Identify which cell holds the provided text, then report its [X, Y] central coordinate. 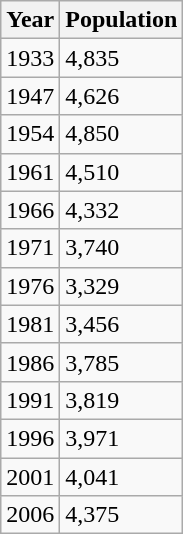
3,329 [122, 286]
4,375 [122, 515]
1961 [30, 172]
4,835 [122, 58]
3,456 [122, 324]
1954 [30, 134]
4,850 [122, 134]
1991 [30, 400]
Year [30, 20]
1966 [30, 210]
2006 [30, 515]
1947 [30, 96]
4,510 [122, 172]
1933 [30, 58]
1996 [30, 438]
3,971 [122, 438]
4,626 [122, 96]
3,740 [122, 248]
1976 [30, 286]
1986 [30, 362]
1981 [30, 324]
2001 [30, 477]
3,785 [122, 362]
4,041 [122, 477]
3,819 [122, 400]
4,332 [122, 210]
Population [122, 20]
1971 [30, 248]
